Pinpoint the cell where the given text exists, returning its [X, Y] midpoint coordinate. 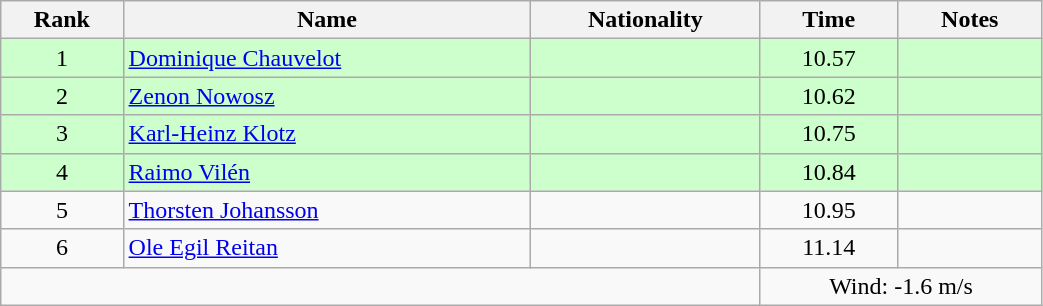
Notes [970, 20]
5 [62, 210]
Nationality [646, 20]
Thorsten Johansson [327, 210]
Name [327, 20]
2 [62, 96]
Karl-Heinz Klotz [327, 134]
Ole Egil Reitan [327, 248]
10.84 [828, 172]
Raimo Vilén [327, 172]
10.95 [828, 210]
10.62 [828, 96]
1 [62, 58]
Dominique Chauvelot [327, 58]
11.14 [828, 248]
6 [62, 248]
Rank [62, 20]
10.57 [828, 58]
Zenon Nowosz [327, 96]
Wind: -1.6 m/s [901, 286]
3 [62, 134]
4 [62, 172]
Time [828, 20]
10.75 [828, 134]
